From the cell containing the given text, extract its center point as [X, Y] coordinate. 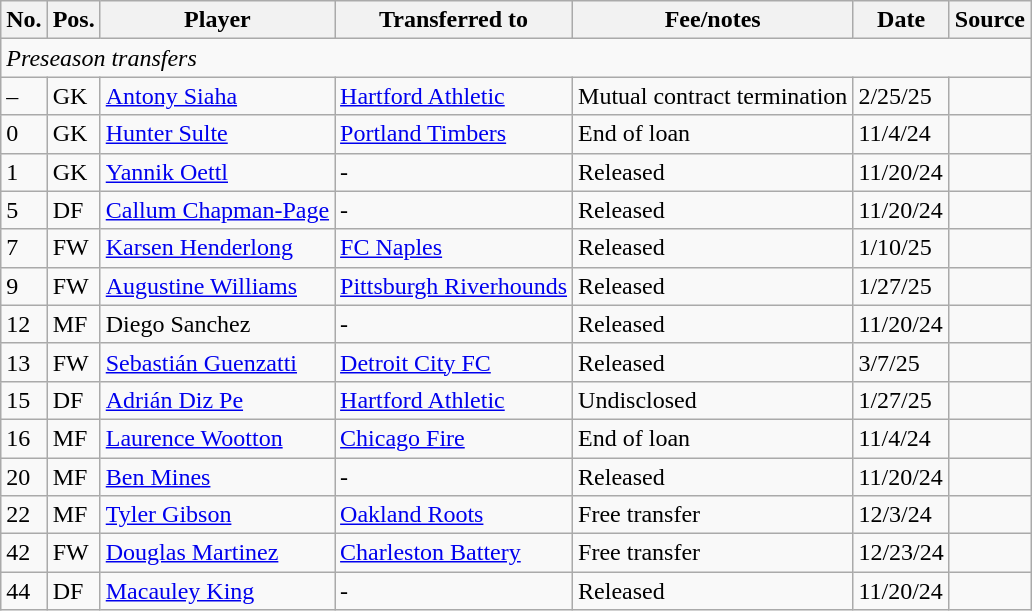
Macauley King [217, 591]
22 [24, 515]
Antony Siaha [217, 96]
Portland Timbers [454, 134]
Douglas Martinez [217, 553]
12 [24, 324]
Adrián Diz Pe [217, 400]
7 [24, 248]
13 [24, 362]
Chicago Fire [454, 438]
Oakland Roots [454, 515]
Detroit City FC [454, 362]
0 [24, 134]
3/7/25 [901, 362]
No. [24, 20]
Yannik Oettl [217, 172]
Laurence Wootton [217, 438]
– [24, 96]
Pittsburgh Riverhounds [454, 286]
Karsen Henderlong [217, 248]
FC Naples [454, 248]
Charleston Battery [454, 553]
20 [24, 477]
2/25/25 [901, 96]
12/23/24 [901, 553]
9 [24, 286]
Preseason transfers [516, 58]
Tyler Gibson [217, 515]
Source [990, 20]
44 [24, 591]
15 [24, 400]
Augustine Williams [217, 286]
Mutual contract termination [713, 96]
Sebastián Guenzatti [217, 362]
12/3/24 [901, 515]
1/10/25 [901, 248]
Ben Mines [217, 477]
Undisclosed [713, 400]
1 [24, 172]
Pos. [74, 20]
16 [24, 438]
5 [24, 210]
42 [24, 553]
Player [217, 20]
Date [901, 20]
Transferred to [454, 20]
Fee/notes [713, 20]
Hunter Sulte [217, 134]
Callum Chapman-Page [217, 210]
Diego Sanchez [217, 324]
